Return [X, Y] of the center of cell containing provided text 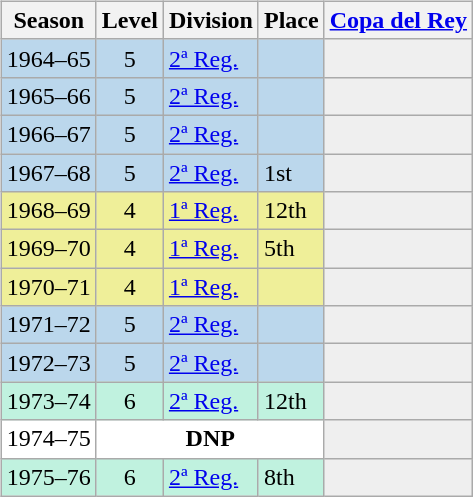
1967–68 [48, 173]
8th [291, 477]
DNP [210, 439]
1974–75 [48, 439]
1968–69 [48, 211]
1st [291, 173]
1970–71 [48, 287]
Level [130, 20]
1971–72 [48, 325]
1969–70 [48, 249]
1975–76 [48, 477]
Division [210, 20]
1972–73 [48, 363]
Season [48, 20]
1973–74 [48, 401]
Place [291, 20]
Copa del Rey [398, 20]
5th [291, 249]
1966–67 [48, 134]
1965–66 [48, 96]
1964–65 [48, 58]
